Return the [X, Y] coordinate for the center point of the cell that contains the specified text.  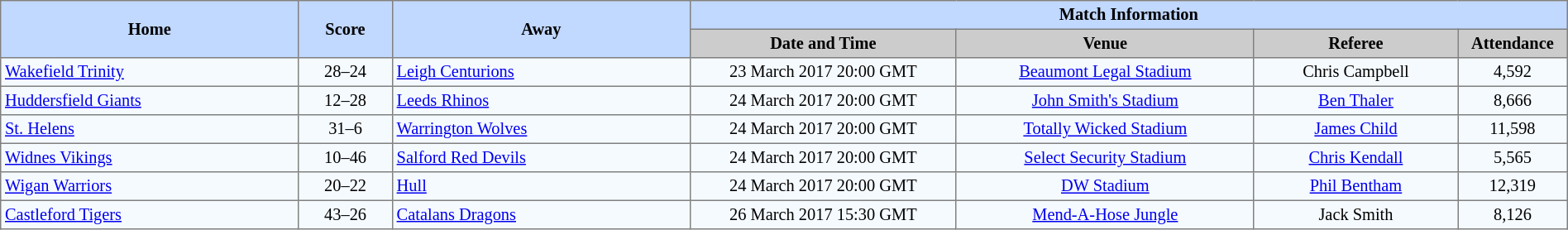
Chris Campbell [1355, 72]
Warrington Wolves [541, 129]
Chris Kendall [1355, 157]
28–24 [346, 72]
8,666 [1513, 100]
8,126 [1513, 214]
12–28 [346, 100]
DW Stadium [1105, 186]
Leeds Rhinos [541, 100]
Beaumont Legal Stadium [1105, 72]
11,598 [1513, 129]
4,592 [1513, 72]
Widnes Vikings [150, 157]
Phil Bentham [1355, 186]
5,565 [1513, 157]
John Smith's Stadium [1105, 100]
Match Information [1128, 15]
Home [150, 30]
Totally Wicked Stadium [1105, 129]
31–6 [346, 129]
26 March 2017 15:30 GMT [823, 214]
James Child [1355, 129]
23 March 2017 20:00 GMT [823, 72]
Score [346, 30]
Huddersfield Giants [150, 100]
Wigan Warriors [150, 186]
Leigh Centurions [541, 72]
St. Helens [150, 129]
Ben Thaler [1355, 100]
Salford Red Devils [541, 157]
Hull [541, 186]
Referee [1355, 43]
Date and Time [823, 43]
Venue [1105, 43]
10–46 [346, 157]
12,319 [1513, 186]
Castleford Tigers [150, 214]
Attendance [1513, 43]
Catalans Dragons [541, 214]
Away [541, 30]
Wakefield Trinity [150, 72]
43–26 [346, 214]
Mend-A-Hose Jungle [1105, 214]
20–22 [346, 186]
Jack Smith [1355, 214]
Select Security Stadium [1105, 157]
